Output the (x, y) coordinate of the center of the cell containing the given text.  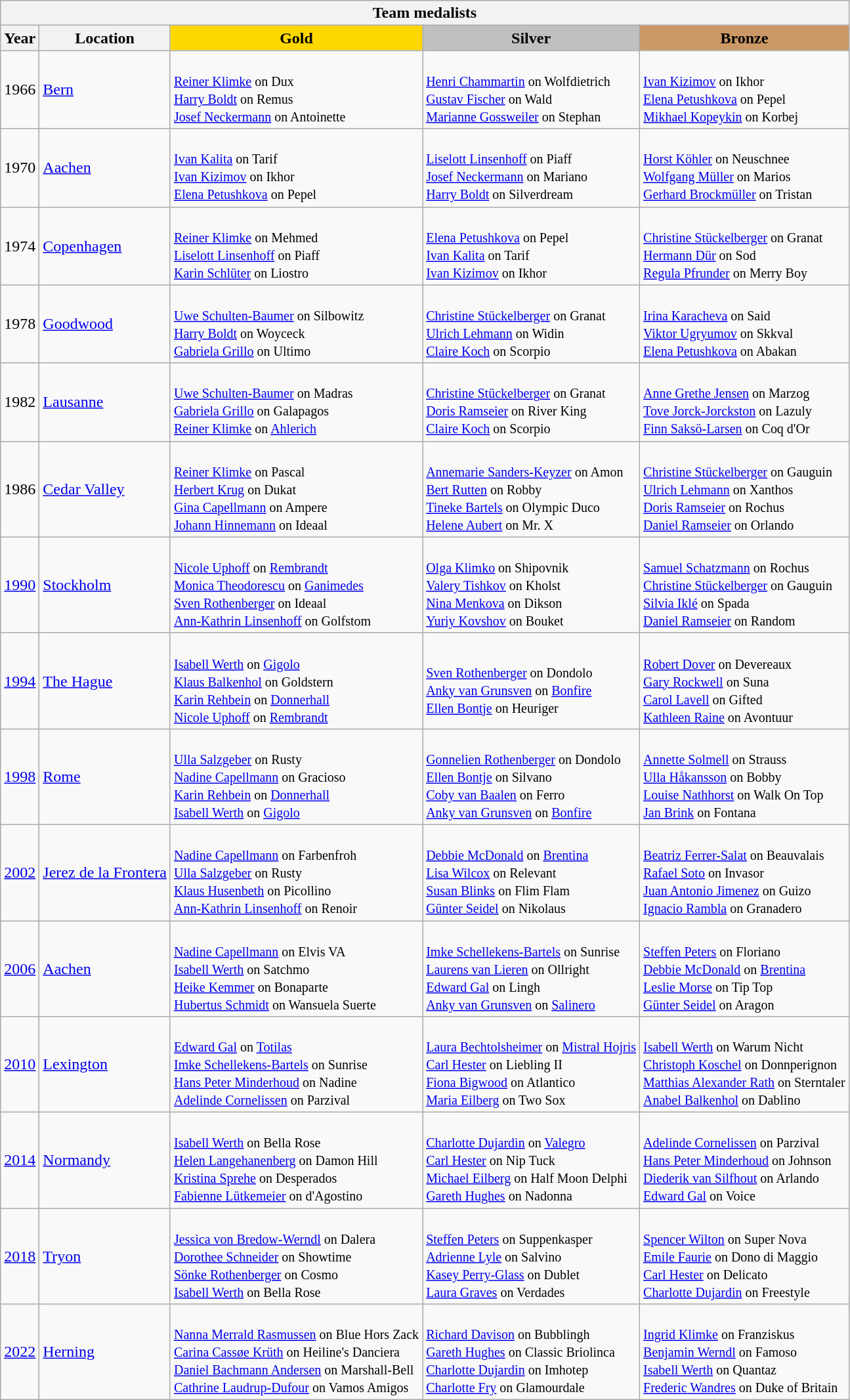
1966 (20, 89)
1970 (20, 168)
Herning (105, 1352)
Horst Köhler on Neuschnee Wolfgang Müller on MariosGerhard Brockmüller on Tristan (744, 168)
Christine Stückelberger on GauguinUlrich Lehmann on XanthosDoris Ramseier on RochusDaniel Ramseier on Orlando (744, 489)
Nadine Capellmann on Elvis VAIsabell Werth on SatchmoHeike Kemmer on BonaparteHubertus Schmidt on Wansuela Suerte (296, 968)
Liselott Linsenhoff on PiaffJosef Neckermann on MarianoHarry Boldt on Silverdream (532, 168)
Reiner Klimke on DuxHarry Boldt on RemusJosef Neckermann on Antoinette (296, 89)
Uwe Schulten-Baumer on MadrasGabriela Grillo on GalapagosReiner Klimke on Ahlerich (296, 402)
Olga Klimko on ShipovnikValery Tishkov on KholstNina Menkova on DiksonYuriy Kovshov on Bouket (532, 585)
Irina Karacheva on SaidViktor Ugryumov on SkkvalElena Petushkova on Abakan (744, 324)
Spencer Wilton on Super NovaEmile Faurie on Dono di MaggioCarl Hester on DelicatoCharlotte Dujardin on Freestyle (744, 1256)
Isabell Werth on Warum NichtChristoph Koschel on DonnperignonMatthias Alexander Rath on SterntalerAnabel Balkenhol on Dablino (744, 1065)
Sven Rothenberger on DondoloAnky van Grunsven on BonfireEllen Bontje on Heuriger (532, 681)
1994 (20, 681)
Bern (105, 89)
1986 (20, 489)
Silver (532, 38)
The Hague (105, 681)
Lexington (105, 1065)
Stockholm (105, 585)
Reiner Klimke on PascalHerbert Krug on DukatGina Capellmann on AmpereJohann Hinnemann on Ideaal (296, 489)
Edward Gal on TotilasImke Schellekens-Bartels on SunriseHans Peter Minderhoud on NadineAdelinde Cornelissen on Parzival (296, 1065)
Annette Solmell on StraussUlla Håkansson on BobbyLouise Nathhorst on Walk On TopJan Brink on Fontana (744, 776)
2014 (20, 1160)
Ivan Kalita on TarifIvan Kizimov on Ikhor Elena Petushkova on Pepel (296, 168)
Anne Grethe Jensen on MarzogTove Jorck-Jorckston on LazulyFinn Saksö-Larsen on Coq d'Or (744, 402)
Christine Stückelberger on GranatHermann Dür on SodRegula Pfrunder on Merry Boy (744, 245)
Debbie McDonald on BrentinaLisa Wilcox on RelevantSusan Blinks on Flim FlamGünter Seidel on Nikolaus (532, 872)
Charlotte Dujardin on ValegroCarl Hester on Nip TuckMichael Eilberg on Half Moon DelphiGareth Hughes on Nadonna (532, 1160)
Elena Petushkova on PepelIvan Kalita on TarifIvan Kizimov on Ikhor (532, 245)
Christine Stückelberger on GranatDoris Ramseier on River KingClaire Koch on Scorpio (532, 402)
2002 (20, 872)
Imke Schellekens-Bartels on SunriseLaurens van Lieren on OllrightEdward Gal on LinghAnky van Grunsven on Salinero (532, 968)
Christine Stückelberger on GranatUlrich Lehmann on WidinClaire Koch on Scorpio (532, 324)
Gonnelien Rothenberger on DondoloEllen Bontje on SilvanoCoby van Baalen on FerroAnky van Grunsven on Bonfire (532, 776)
Jessica von Bredow-Werndl on DaleraDorothee Schneider on ShowtimeSönke Rothenberger on CosmoIsabell Werth on Bella Rose (296, 1256)
Year (20, 38)
1990 (20, 585)
Copenhagen (105, 245)
2006 (20, 968)
Lausanne (105, 402)
Steffen Peters on SuppenkasperAdrienne Lyle on SalvinoKasey Perry-Glass on DubletLaura Graves on Verdades (532, 1256)
Ingrid Klimke on FranziskusBenjamin Werndl on FamosoIsabell Werth on QuantazFrederic Wandres on Duke of Britain (744, 1352)
2022 (20, 1352)
2018 (20, 1256)
Rome (105, 776)
Beatriz Ferrer-Salat on BeauvalaisRafael Soto on InvasorJuan Antonio Jimenez on GuizoIgnacio Rambla on Granadero (744, 872)
Richard Davison on BubblinghGareth Hughes on Classic BriolincaCharlotte Dujardin on ImhotepCharlotte Fry on Glamourdale (532, 1352)
Steffen Peters on FlorianoDebbie McDonald on BrentinaLeslie Morse on Tip TopGünter Seidel on Aragon (744, 968)
Isabell Werth on Bella RoseHelen Langehanenberg on Damon HillKristina Sprehe on DesperadosFabienne Lütkemeier on d'Agostino (296, 1160)
1974 (20, 245)
Samuel Schatzmann on RochusChristine Stückelberger on GauguinSilvia Iklé on SpadaDaniel Ramseier on Random (744, 585)
Bronze (744, 38)
Cedar Valley (105, 489)
1978 (20, 324)
Robert Dover on DevereauxGary Rockwell on SunaCarol Lavell on GiftedKathleen Raine on Avontuur (744, 681)
Team medalists (425, 13)
Location (105, 38)
Nicole Uphoff on RembrandtMonica Theodorescu on GanimedesSven Rothenberger on IdeaalAnn-Kathrin Linsenhoff on Golfstom (296, 585)
Ulla Salzgeber on RustyNadine Capellmann on GraciosoKarin Rehbein on DonnerhallIsabell Werth on Gigolo (296, 776)
Annemarie Sanders-Keyzer on AmonBert Rutten on RobbyTineke Bartels on Olympic DucoHelene Aubert on Mr. X (532, 489)
2010 (20, 1065)
Laura Bechtolsheimer on Mistral HojrisCarl Hester on Liebling IIFiona Bigwood on AtlanticoMaria Eilberg on Two Sox (532, 1065)
Henri Chammartin on WolfdietrichGustav Fischer on WaldMarianne Gossweiler on Stephan (532, 89)
Goodwood (105, 324)
1998 (20, 776)
Tryon (105, 1256)
Normandy (105, 1160)
Adelinde Cornelissen on ParzivalHans Peter Minderhoud on JohnsonDiederik van Silfhout on ArlandoEdward Gal on Voice (744, 1160)
Uwe Schulten-Baumer on SilbowitzHarry Boldt on WoyceckGabriela Grillo on Ultimo (296, 324)
1982 (20, 402)
Jerez de la Frontera (105, 872)
Ivan Kizimov on IkhorElena Petushkova on PepelMikhael Kopeykin on Korbej (744, 89)
Nadine Capellmann on FarbenfrohUlla Salzgeber on RustyKlaus Husenbeth on PicollinoAnn-Kathrin Linsenhoff on Renoir (296, 872)
Reiner Klimke on MehmedLiselott Linsenhoff on PiaffKarin Schlüter on Liostro (296, 245)
Gold (296, 38)
Isabell Werth on GigoloKlaus Balkenhol on GoldsternKarin Rehbein on DonnerhallNicole Uphoff on Rembrandt (296, 681)
